Return [x, y] of the center of cell containing provided text 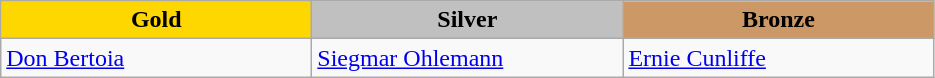
Don Bertoia [156, 58]
Ernie Cunliffe [778, 58]
Siegmar Ohlemann [468, 58]
Gold [156, 20]
Bronze [778, 20]
Silver [468, 20]
